Return the (x, y) coordinate for the center point of the cell that contains the specified text.  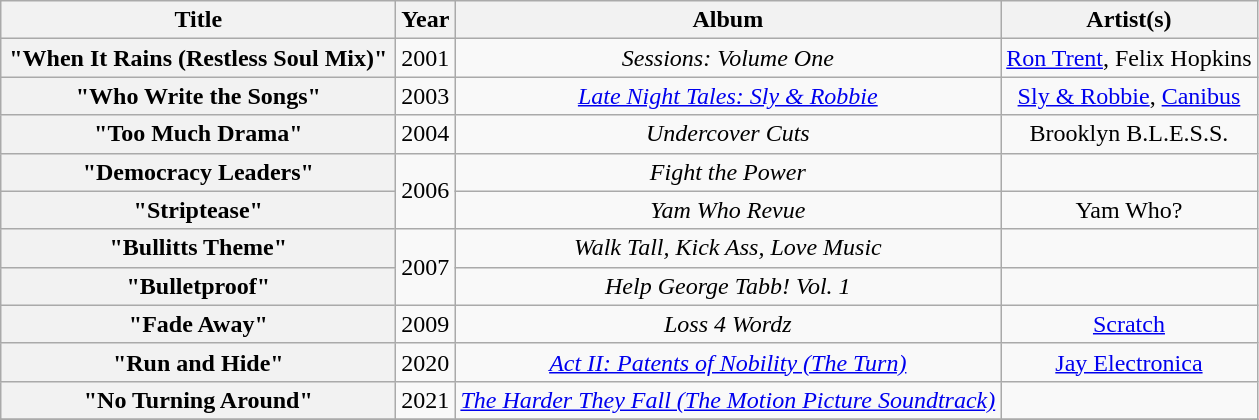
Act II: Patents of Nobility (The Turn) (728, 362)
Sly & Robbie, Canibus (1129, 96)
2021 (426, 400)
Jay Electronica (1129, 362)
"Bullitts Theme" (198, 248)
2004 (426, 134)
"Fade Away" (198, 324)
"Striptease" (198, 210)
2006 (426, 191)
Yam Who? (1129, 210)
"No Turning Around" (198, 400)
"Democracy Leaders" (198, 172)
Album (728, 20)
Loss 4 Wordz (728, 324)
2001 (426, 58)
Help George Tabb! Vol. 1 (728, 286)
Title (198, 20)
"Run and Hide" (198, 362)
Yam Who Revue (728, 210)
Brooklyn B.L.E.S.S. (1129, 134)
Fight the Power (728, 172)
"Bulletproof" (198, 286)
2007 (426, 267)
Scratch (1129, 324)
Late Night Tales: Sly & Robbie (728, 96)
2003 (426, 96)
"Who Write the Songs" (198, 96)
2009 (426, 324)
"When It Rains (Restless Soul Mix)" (198, 58)
Artist(s) (1129, 20)
"Too Much Drama" (198, 134)
Year (426, 20)
Undercover Cuts (728, 134)
2020 (426, 362)
Ron Trent, Felix Hopkins (1129, 58)
The Harder They Fall (The Motion Picture Soundtrack) (728, 400)
Walk Tall, Kick Ass, Love Music (728, 248)
Sessions: Volume One (728, 58)
